Return (X, Y) of the center of cell containing provided text 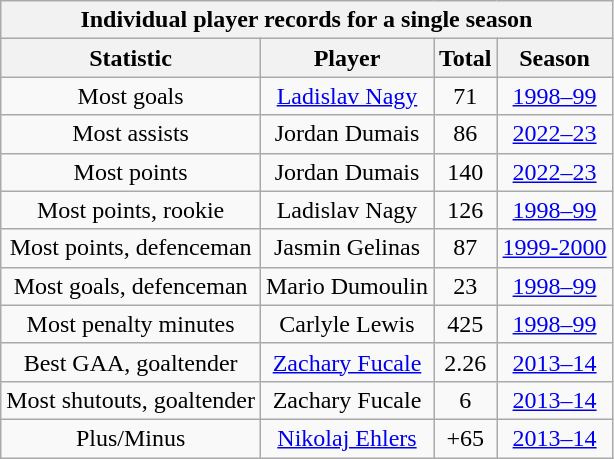
Plus/Minus (131, 438)
Most assists (131, 134)
1999-2000 (554, 248)
425 (466, 324)
Most goals (131, 96)
Nikolaj Ehlers (346, 438)
+65 (466, 438)
6 (466, 400)
86 (466, 134)
Most goals, defenceman (131, 286)
126 (466, 210)
Most points, defenceman (131, 248)
71 (466, 96)
Season (554, 58)
Jasmin Gelinas (346, 248)
Player (346, 58)
Carlyle Lewis (346, 324)
Total (466, 58)
Individual player records for a single season (306, 20)
2.26 (466, 362)
Best GAA, goaltender (131, 362)
140 (466, 172)
Most shutouts, goaltender (131, 400)
Most penalty minutes (131, 324)
23 (466, 286)
Statistic (131, 58)
Most points, rookie (131, 210)
Most points (131, 172)
87 (466, 248)
Mario Dumoulin (346, 286)
